Return the [x, y] coordinate for the center point of the cell that contains the specified text.  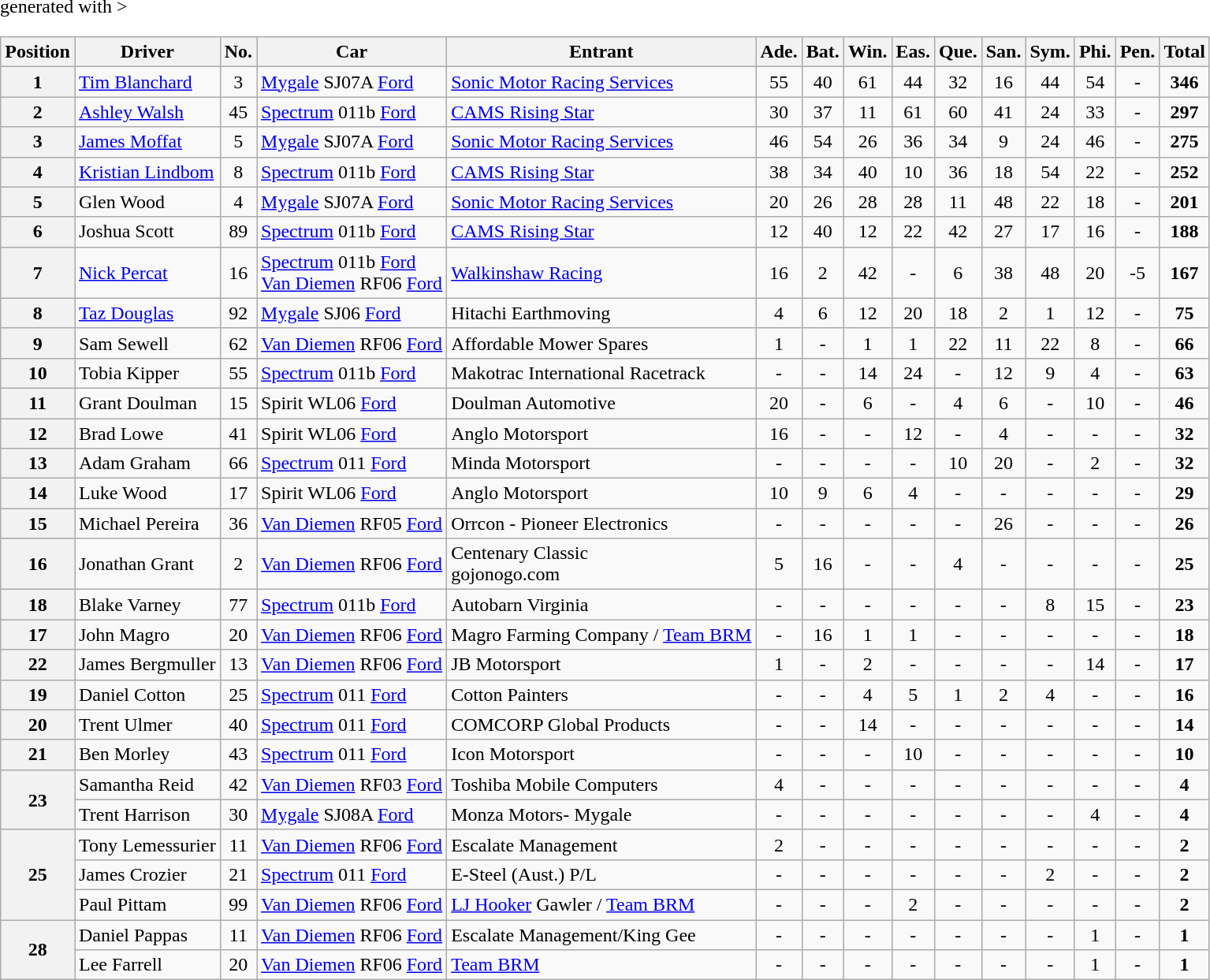
346 [1185, 82]
Nick Percat [147, 273]
33 [1095, 112]
29 [1185, 494]
Cotton Painters [601, 695]
Centenary Classicgojonogo.com [601, 565]
Sym. [1050, 52]
Tobia Kipper [147, 373]
60 [958, 112]
75 [1185, 313]
Escalate Management/King Gee [601, 934]
275 [1185, 142]
43 [238, 755]
37 [823, 112]
Van Diemen RF05 Ford [352, 524]
Joshua Scott [147, 232]
Phi. [1095, 52]
LJ Hooker Gawler / Team BRM [601, 904]
77 [238, 605]
Trent Harrison [147, 814]
Total [1185, 52]
Toshiba Mobile Computers [601, 784]
27 [1003, 232]
Tim Blanchard [147, 82]
Autobarn Virginia [601, 605]
Ade. [779, 52]
252 [1185, 172]
99 [238, 904]
James Bergmuller [147, 665]
Kristian Lindbom [147, 172]
Brad Lowe [147, 433]
John Magro [147, 635]
Bat. [823, 52]
Magro Farming Company / Team BRM [601, 635]
Pen. [1137, 52]
7 [38, 273]
Glen Wood [147, 202]
Doulman Automotive [601, 403]
Ashley Walsh [147, 112]
Hitachi Earthmoving [601, 313]
Mygale SJ08A Ford [352, 814]
Driver [147, 52]
Entrant [601, 52]
Luke Wood [147, 494]
E-Steel (Aust.) P/L [601, 874]
188 [1185, 232]
Walkinshaw Racing [601, 273]
Jonathan Grant [147, 565]
Grant Doulman [147, 403]
Spectrum 011b FordVan Diemen RF06 Ford [352, 273]
Position [38, 52]
Minda Motorsport [601, 464]
Paul Pittam [147, 904]
297 [1185, 112]
Lee Farrell [147, 965]
Tony Lemessurier [147, 844]
No. [238, 52]
Sam Sewell [147, 343]
Affordable Mower Spares [601, 343]
Daniel Cotton [147, 695]
Daniel Pappas [147, 934]
167 [1185, 273]
Monza Motors- Mygale [601, 814]
Que. [958, 52]
201 [1185, 202]
62 [238, 343]
19 [38, 695]
Mygale SJ06 Ford [352, 313]
92 [238, 313]
Icon Motorsport [601, 755]
James Moffat [147, 142]
Taz Douglas [147, 313]
45 [238, 112]
JB Motorsport [601, 665]
Ben Morley [147, 755]
Makotrac International Racetrack [601, 373]
Car [352, 52]
Adam Graham [147, 464]
San. [1003, 52]
Trent Ulmer [147, 725]
James Crozier [147, 874]
89 [238, 232]
Samantha Reid [147, 784]
-5 [1137, 273]
63 [1185, 373]
Escalate Management [601, 844]
Michael Pereira [147, 524]
Win. [867, 52]
Orrcon - Pioneer Electronics [601, 524]
Eas. [913, 52]
COMCORP Global Products [601, 725]
Van Diemen RF03 Ford [352, 784]
Blake Varney [147, 605]
Team BRM [601, 965]
